Pinpoint the cell where the given text exists, returning its [X, Y] midpoint coordinate. 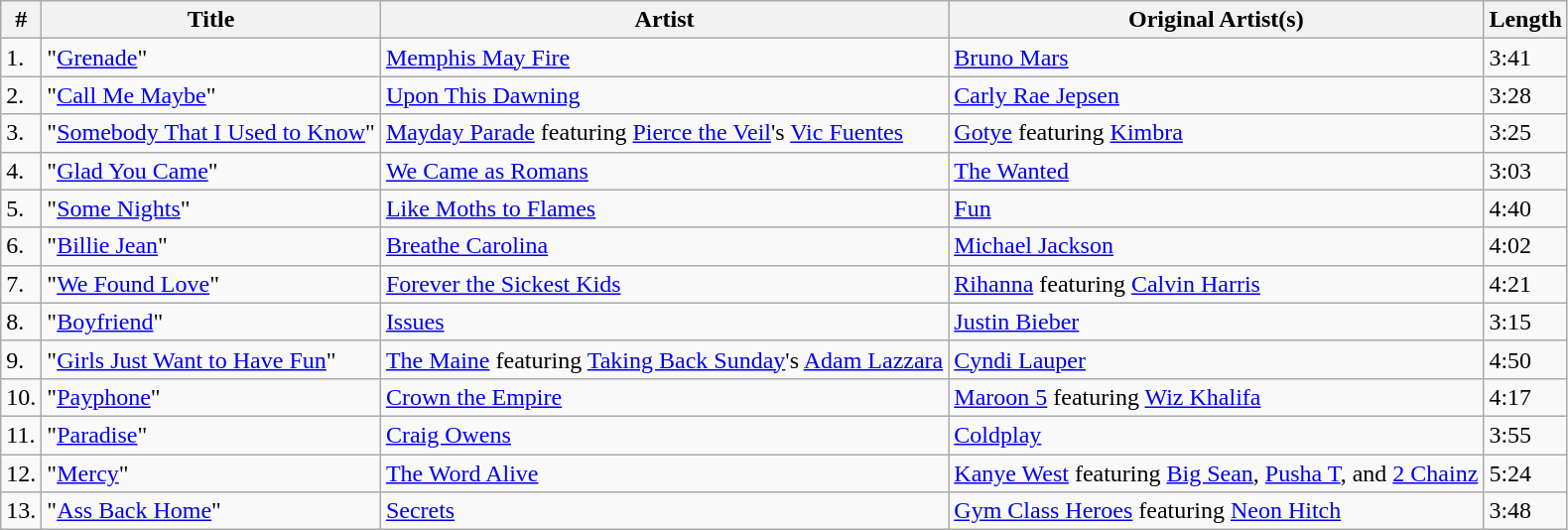
3:48 [1525, 511]
Cyndi Lauper [1217, 359]
Michael Jackson [1217, 246]
"We Found Love" [211, 284]
Maroon 5 featuring Wiz Khalifa [1217, 397]
10. [22, 397]
4. [22, 171]
"Grenade" [211, 58]
Rihanna featuring Calvin Harris [1217, 284]
3:15 [1525, 322]
11. [22, 435]
The Word Alive [664, 473]
5. [22, 208]
Bruno Mars [1217, 58]
1. [22, 58]
3:25 [1525, 133]
"Paradise" [211, 435]
4:17 [1525, 397]
4:21 [1525, 284]
"Glad You Came" [211, 171]
9. [22, 359]
Coldplay [1217, 435]
Title [211, 20]
Fun [1217, 208]
"Boyfriend" [211, 322]
3. [22, 133]
Kanye West featuring Big Sean, Pusha T, and 2 Chainz [1217, 473]
Artist [664, 20]
4:50 [1525, 359]
Forever the Sickest Kids [664, 284]
Memphis May Fire [664, 58]
12. [22, 473]
3:55 [1525, 435]
The Wanted [1217, 171]
8. [22, 322]
"Payphone" [211, 397]
"Mercy" [211, 473]
Mayday Parade featuring Pierce the Veil's Vic Fuentes [664, 133]
Upon This Dawning [664, 95]
Issues [664, 322]
Carly Rae Jepsen [1217, 95]
7. [22, 284]
The Maine featuring Taking Back Sunday's Adam Lazzara [664, 359]
4:02 [1525, 246]
# [22, 20]
Justin Bieber [1217, 322]
Gotye featuring Kimbra [1217, 133]
"Somebody That I Used to Know" [211, 133]
2. [22, 95]
Length [1525, 20]
Gym Class Heroes featuring Neon Hitch [1217, 511]
"Some Nights" [211, 208]
Craig Owens [664, 435]
6. [22, 246]
3:28 [1525, 95]
3:03 [1525, 171]
Original Artist(s) [1217, 20]
Like Moths to Flames [664, 208]
5:24 [1525, 473]
Crown the Empire [664, 397]
"Ass Back Home" [211, 511]
"Girls Just Want to Have Fun" [211, 359]
"Billie Jean" [211, 246]
"Call Me Maybe" [211, 95]
4:40 [1525, 208]
3:41 [1525, 58]
Secrets [664, 511]
13. [22, 511]
Breathe Carolina [664, 246]
We Came as Romans [664, 171]
